For the text-containing cell, return its midpoint in [X, Y] coordinate format. 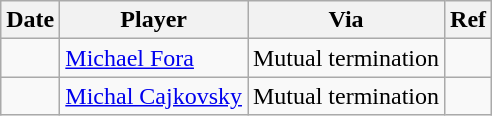
Michal Cajkovsky [154, 96]
Date [30, 20]
Player [154, 20]
Ref [468, 20]
Via [346, 20]
Michael Fora [154, 58]
